Identify which cell holds the provided text, then report its (X, Y) central coordinate. 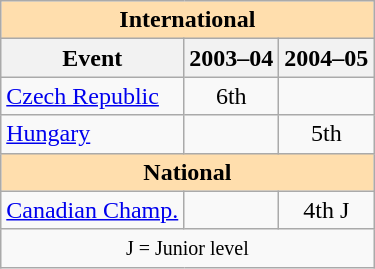
Canadian Champ. (92, 210)
National (188, 172)
International (188, 20)
Czech Republic (92, 96)
Event (92, 58)
4th J (326, 210)
J = Junior level (188, 248)
5th (326, 134)
6th (232, 96)
2004–05 (326, 58)
2003–04 (232, 58)
Hungary (92, 134)
